Determine the (X, Y) coordinate at the center of the cell enclosing the given text.  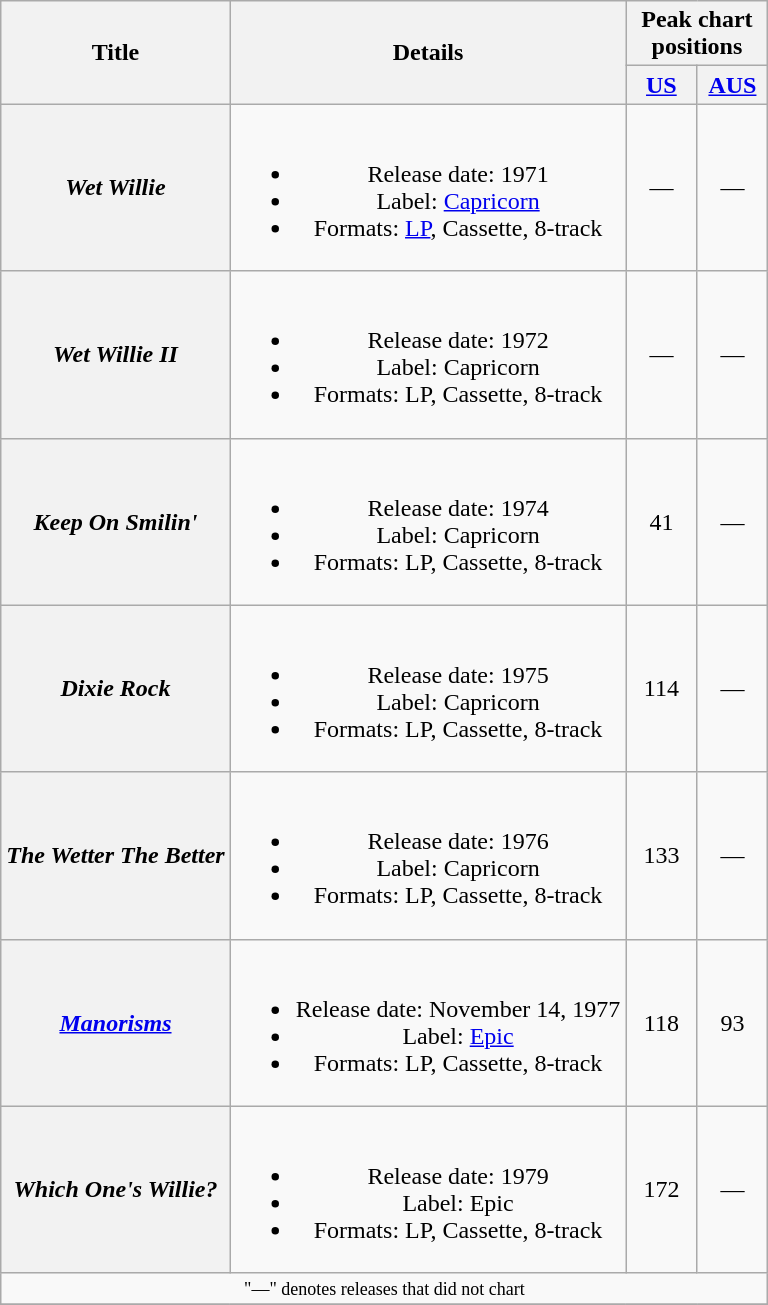
Wet Willie II (116, 354)
172 (662, 1190)
133 (662, 856)
118 (662, 1022)
"—" denotes releases that did not chart (384, 1288)
93 (732, 1022)
Release date: November 14, 1977Label: EpicFormats: LP, Cassette, 8-track (428, 1022)
Peak chart positions (697, 34)
114 (662, 688)
Release date: 1974Label: CapricornFormats: LP, Cassette, 8-track (428, 522)
US (662, 85)
Keep On Smilin' (116, 522)
Release date: 1979Label: EpicFormats: LP, Cassette, 8-track (428, 1190)
Release date: 1972Label: CapricornFormats: LP, Cassette, 8-track (428, 354)
Manorisms (116, 1022)
Release date: 1971Label: CapricornFormats: LP, Cassette, 8-track (428, 188)
Release date: 1975Label: CapricornFormats: LP, Cassette, 8-track (428, 688)
AUS (732, 85)
Details (428, 52)
Wet Willie (116, 188)
Title (116, 52)
Dixie Rock (116, 688)
Which One's Willie? (116, 1190)
The Wetter The Better (116, 856)
41 (662, 522)
Release date: 1976Label: CapricornFormats: LP, Cassette, 8-track (428, 856)
